Provide the [X, Y] coordinate of the cell's center where the given text is located.  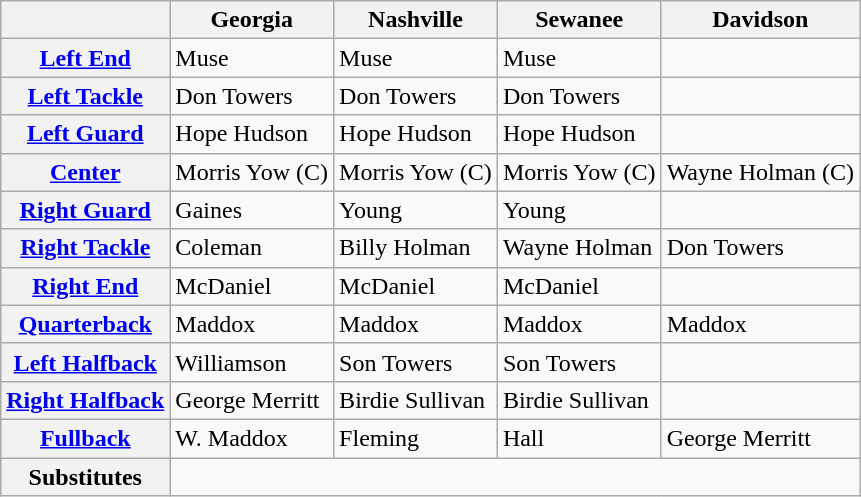
Right End [86, 286]
Left Halfback [86, 362]
Right Halfback [86, 400]
Center [86, 172]
Gaines [252, 210]
Wayne Holman (C) [760, 172]
Davidson [760, 20]
Left Tackle [86, 96]
W. Maddox [252, 438]
Sewanee [579, 20]
Coleman [252, 248]
Fleming [416, 438]
Nashville [416, 20]
Substitutes [86, 477]
Quarterback [86, 324]
Wayne Holman [579, 248]
Fullback [86, 438]
Left Guard [86, 134]
Williamson [252, 362]
Georgia [252, 20]
Hall [579, 438]
Right Guard [86, 210]
Billy Holman [416, 248]
Left End [86, 58]
Right Tackle [86, 248]
